From the cell containing the given text, extract its center point as (X, Y) coordinate. 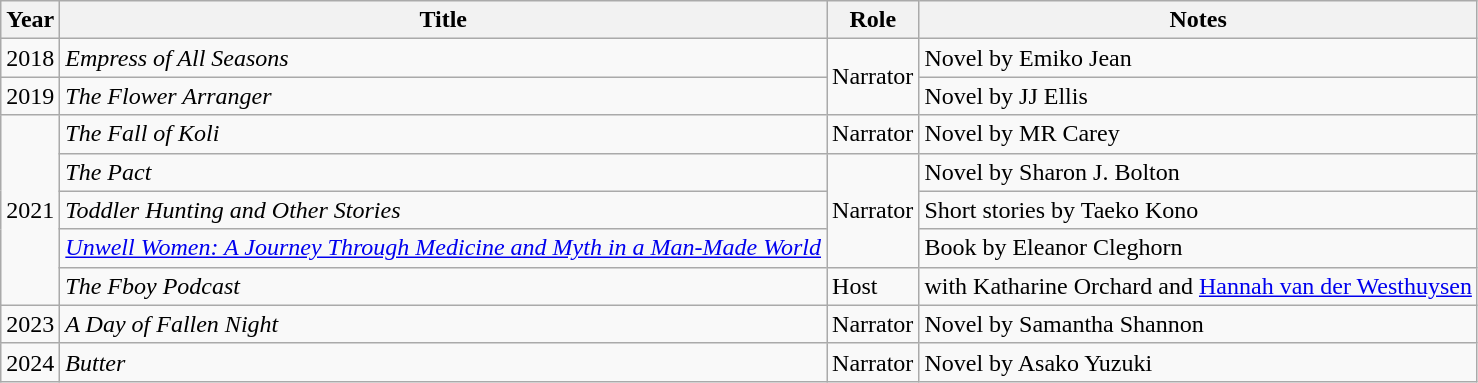
2023 (30, 324)
Toddler Hunting and Other Stories (444, 210)
Year (30, 20)
The Flower Arranger (444, 96)
Novel by JJ Ellis (1198, 96)
Role (873, 20)
2018 (30, 58)
2021 (30, 210)
Unwell Women: A Journey Through Medicine and Myth in a Man-Made World (444, 248)
Book by Eleanor Cleghorn (1198, 248)
with Katharine Orchard and Hannah van der Westhuysen (1198, 286)
Notes (1198, 20)
2019 (30, 96)
Novel by Asako Yuzuki (1198, 362)
The Pact (444, 172)
The Fboy Podcast (444, 286)
Title (444, 20)
Novel by Sharon J. Bolton (1198, 172)
A Day of Fallen Night (444, 324)
Short stories by Taeko Kono (1198, 210)
Novel by Emiko Jean (1198, 58)
The Fall of Koli (444, 134)
Butter (444, 362)
Empress of All Seasons (444, 58)
Novel by MR Carey (1198, 134)
Novel by Samantha Shannon (1198, 324)
Host (873, 286)
2024 (30, 362)
